Extract the [x, y] coordinate from the center of the cell holding the provided text.  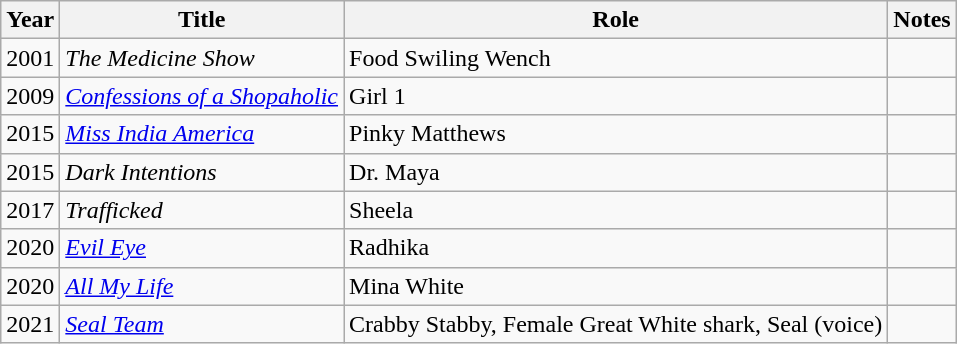
Miss India America [202, 134]
2021 [30, 324]
Role [616, 20]
All My Life [202, 286]
Crabby Stabby, Female Great White shark, Seal (voice) [616, 324]
Title [202, 20]
Mina White [616, 286]
Evil Eye [202, 248]
Confessions of a Shopaholic [202, 96]
Pinky Matthews [616, 134]
Year [30, 20]
Radhika [616, 248]
Sheela [616, 210]
2001 [30, 58]
Dr. Maya [616, 172]
2017 [30, 210]
2009 [30, 96]
Girl 1 [616, 96]
Notes [922, 20]
Trafficked [202, 210]
Food Swiling Wench [616, 58]
Dark Intentions [202, 172]
The Medicine Show [202, 58]
Seal Team [202, 324]
